Identify which cell holds the provided text, then report its (x, y) central coordinate. 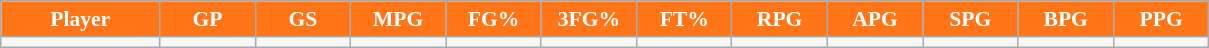
SPG (970, 19)
BPG (1066, 19)
PPG (1161, 19)
RPG (780, 19)
Player (80, 19)
APG (874, 19)
MPG (398, 19)
GP (208, 19)
GS (302, 19)
FT% (684, 19)
FG% (494, 19)
3FG% (588, 19)
